For the text-containing cell, return its midpoint in (x, y) coordinate format. 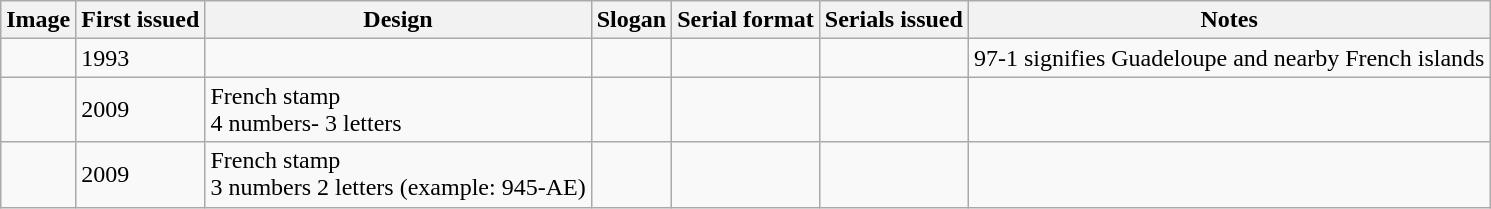
Notes (1229, 20)
First issued (140, 20)
Slogan (631, 20)
Design (398, 20)
1993 (140, 58)
Image (38, 20)
French stamp3 numbers 2 letters (example: 945-AE) (398, 174)
French stamp4 numbers- 3 letters (398, 110)
Serials issued (894, 20)
Serial format (746, 20)
97-1 signifies Guadeloupe and nearby French islands (1229, 58)
